Find where the given text appears and provide that cell's center as (x, y) coordinate. 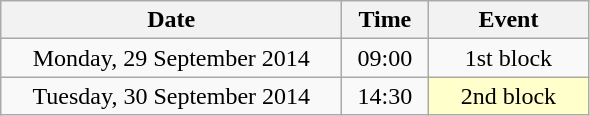
09:00 (385, 58)
Date (172, 20)
Time (385, 20)
2nd block (508, 96)
Monday, 29 September 2014 (172, 58)
Event (508, 20)
1st block (508, 58)
14:30 (385, 96)
Tuesday, 30 September 2014 (172, 96)
